Locate the cell with the specified text and output its (x, y) center coordinate. 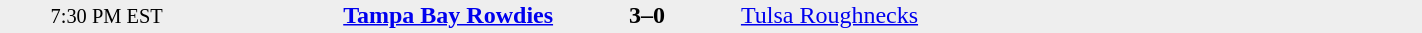
Tulsa Roughnecks (910, 15)
3–0 (648, 15)
Tampa Bay Rowdies (384, 15)
7:30 PM EST (106, 16)
